Detect which cell encompasses the target text, then output its [x, y] center coordinate. 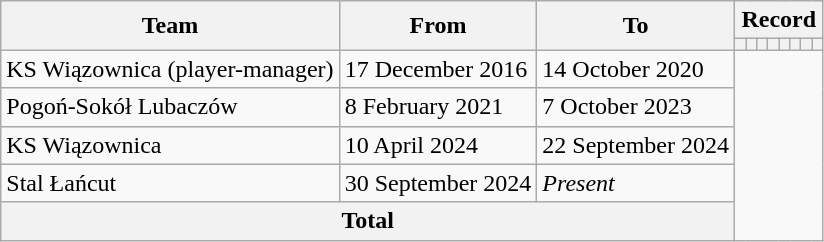
Pogoń-Sokół Lubaczów [170, 107]
17 December 2016 [438, 69]
To [636, 26]
8 February 2021 [438, 107]
KS Wiązownica (player-manager) [170, 69]
22 September 2024 [636, 145]
KS Wiązownica [170, 145]
Team [170, 26]
14 October 2020 [636, 69]
Record [779, 20]
Total [368, 221]
10 April 2024 [438, 145]
7 October 2023 [636, 107]
From [438, 26]
Stal Łańcut [170, 183]
Present [636, 183]
30 September 2024 [438, 183]
